Scan for the cell matching the given text and deliver its (X, Y) coordinate at center. 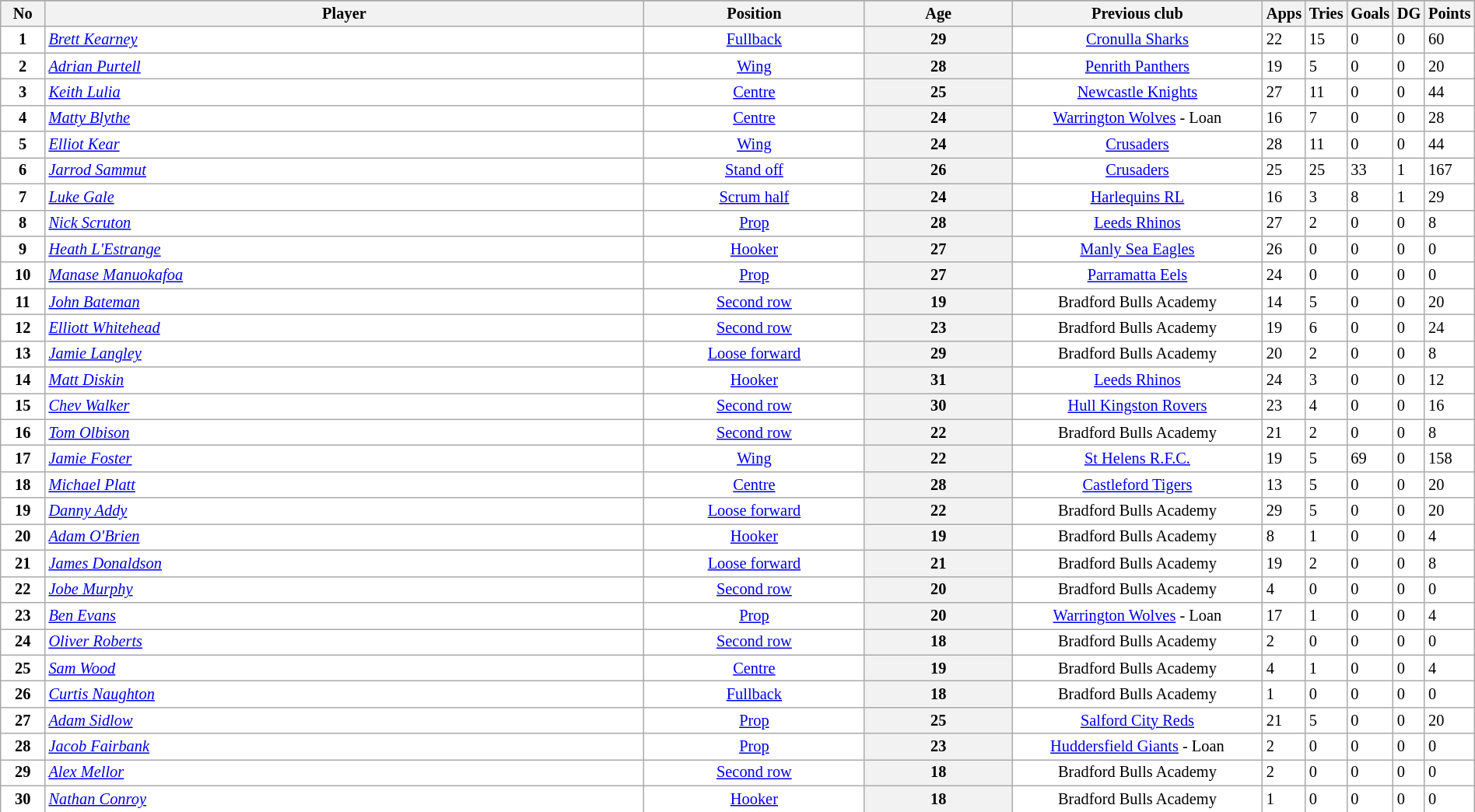
Nick Scruton (345, 223)
Newcastle Knights (1137, 92)
DG (1409, 13)
33 (1370, 170)
St Helens R.F.C. (1137, 458)
Age (938, 13)
Position (754, 13)
Salford City Reds (1137, 720)
Tries (1326, 13)
Points (1449, 13)
Sam Wood (345, 668)
Harlequins RL (1137, 197)
60 (1449, 40)
Matt Diskin (345, 380)
167 (1449, 170)
Jarrod Sammut (345, 170)
Goals (1370, 13)
Apps (1284, 13)
Nathan Conroy (345, 799)
Cronulla Sharks (1137, 40)
Huddersfield Giants - Loan (1137, 747)
No (23, 13)
Adam O'Brien (345, 537)
Tom Olbison (345, 432)
Keith Lulia (345, 92)
Castleford Tigers (1137, 485)
Manly Sea Eagles (1137, 249)
Elliot Kear (345, 145)
Scrum half (754, 197)
10 (23, 275)
Adrian Purtell (345, 66)
Hull Kingston Rovers (1137, 406)
James Donaldson (345, 563)
Chev Walker (345, 406)
Michael Platt (345, 485)
Penrith Panthers (1137, 66)
Ben Evans (345, 615)
Curtis Naughton (345, 694)
Previous club (1137, 13)
Player (345, 13)
Parramatta Eels (1137, 275)
Jamie Langley (345, 354)
Stand off (754, 170)
John Bateman (345, 302)
31 (938, 380)
158 (1449, 458)
9 (23, 249)
Oliver Roberts (345, 642)
Elliott Whitehead (345, 327)
Jobe Murphy (345, 590)
Danny Addy (345, 511)
Brett Kearney (345, 40)
69 (1370, 458)
Jacob Fairbank (345, 747)
Heath L'Estrange (345, 249)
Manase Manuokafoa (345, 275)
Alex Mellor (345, 772)
Luke Gale (345, 197)
Matty Blythe (345, 118)
Jamie Foster (345, 458)
Adam Sidlow (345, 720)
